Pinpoint the cell where the given text exists, returning its (X, Y) midpoint coordinate. 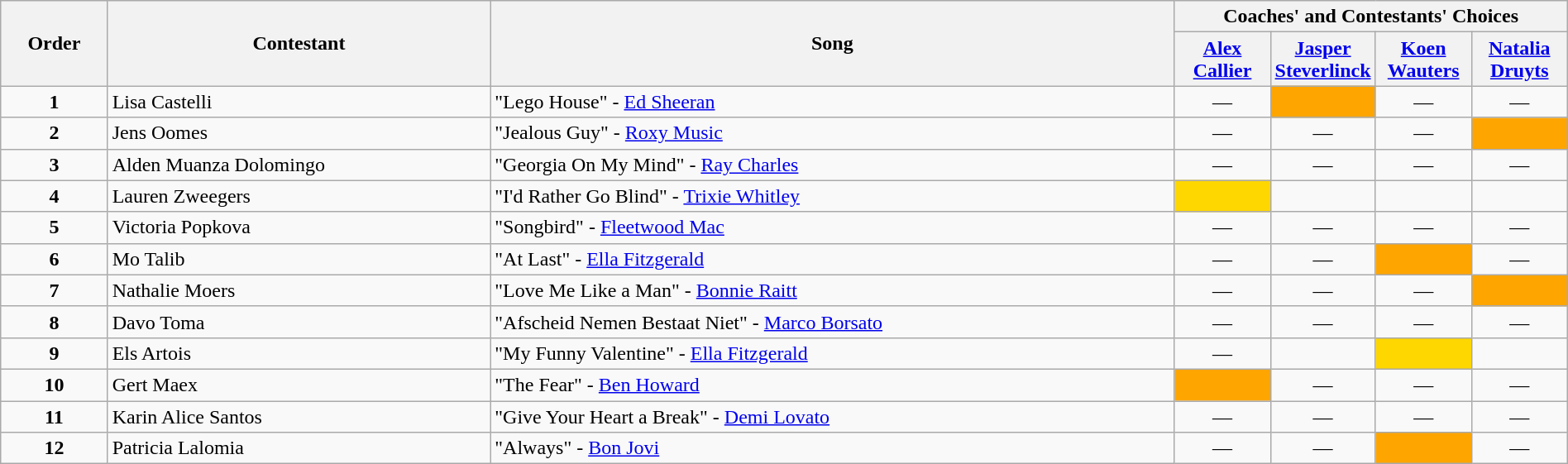
12 (55, 448)
Contestant (299, 43)
3 (55, 165)
8 (55, 322)
Song (832, 43)
"Jealous Guy" - Roxy Music (832, 133)
7 (55, 290)
Els Artois (299, 353)
Gert Maex (299, 385)
Davo Toma (299, 322)
"Afscheid Nemen Bestaat Niet" - Marco Borsato (832, 322)
"The Fear" - Ben Howard (832, 385)
"At Last" - Ella Fitzgerald (832, 259)
Koen Wauters (1423, 60)
5 (55, 227)
Order (55, 43)
1 (55, 102)
6 (55, 259)
"Love Me Like a Man" - Bonnie Raitt (832, 290)
Lisa Castelli (299, 102)
"Georgia On My Mind" - Ray Charles (832, 165)
2 (55, 133)
Coaches' and Contestants' Choices (1371, 17)
"I'd Rather Go Blind" - Trixie Whitley (832, 196)
"Lego House" - Ed Sheeran (832, 102)
Lauren Zweegers (299, 196)
Karin Alice Santos (299, 416)
Alex Callier (1222, 60)
4 (55, 196)
9 (55, 353)
"Give Your Heart a Break" - Demi Lovato (832, 416)
Patricia Lalomia (299, 448)
Mo Talib (299, 259)
"Always" - Bon Jovi (832, 448)
Victoria Popkova (299, 227)
Jens Oomes (299, 133)
"My Funny Valentine" - Ella Fitzgerald (832, 353)
Alden Muanza Dolomingo (299, 165)
Natalia Druyts (1519, 60)
Nathalie Moers (299, 290)
10 (55, 385)
11 (55, 416)
Jasper Steverlinck (1323, 60)
"Songbird" - Fleetwood Mac (832, 227)
